Extract the [X, Y] coordinate from the center of the cell holding the provided text.  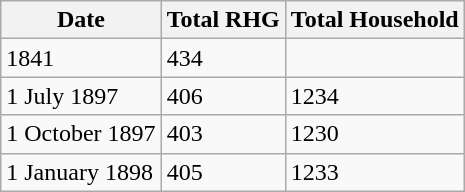
Date [81, 20]
403 [223, 134]
1841 [81, 58]
1 January 1898 [81, 172]
1 October 1897 [81, 134]
434 [223, 58]
1 July 1897 [81, 96]
1230 [374, 134]
406 [223, 96]
405 [223, 172]
1234 [374, 96]
Total Household [374, 20]
1233 [374, 172]
Total RHG [223, 20]
